Determine the (x, y) coordinate at the center of the cell enclosing the given text.  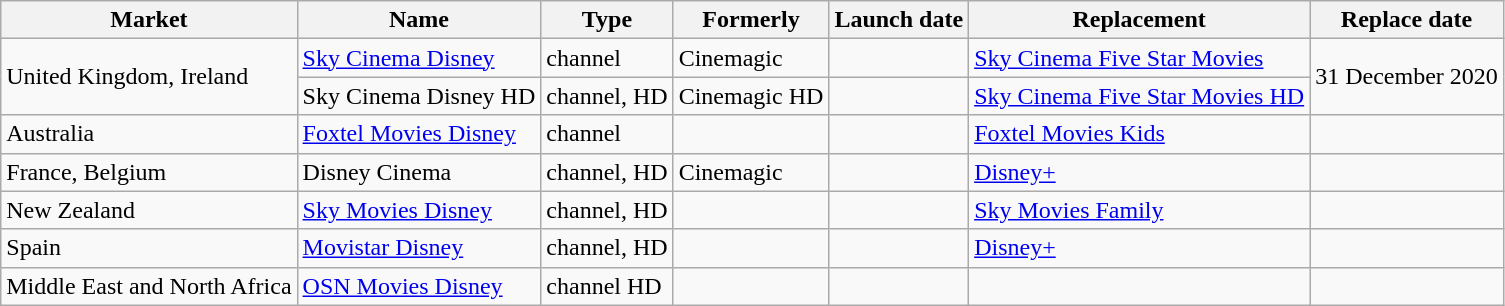
Sky Movies Disney (419, 210)
Disney Cinema (419, 172)
Sky Cinema Five Star Movies HD (1140, 96)
Cinemagic HD (751, 96)
Market (149, 20)
31 December 2020 (1407, 77)
Foxtel Movies Kids (1140, 134)
Sky Cinema Disney (419, 58)
France, Belgium (149, 172)
Australia (149, 134)
Launch date (899, 20)
United Kingdom, Ireland (149, 77)
Foxtel Movies Disney (419, 134)
OSN Movies Disney (419, 286)
Name (419, 20)
Type (607, 20)
New Zealand (149, 210)
channel HD (607, 286)
Spain (149, 248)
Sky Movies Family (1140, 210)
Formerly (751, 20)
Sky Cinema Five Star Movies (1140, 58)
Movistar Disney (419, 248)
Sky Cinema Disney HD (419, 96)
Middle East and North Africa (149, 286)
Replacement (1140, 20)
Replace date (1407, 20)
